Capture the cell that displays the provided text and extract its (x, y) central coordinate. 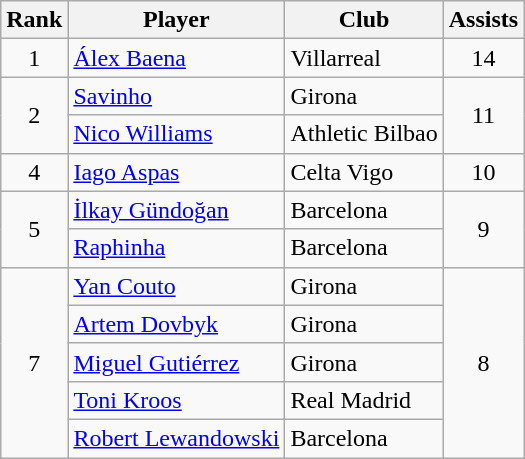
Iago Aspas (176, 172)
Nico Williams (176, 134)
Rank (34, 20)
7 (34, 362)
1 (34, 58)
Miguel Gutiérrez (176, 362)
Álex Baena (176, 58)
Villarreal (364, 58)
Celta Vigo (364, 172)
Toni Kroos (176, 400)
Artem Dovbyk (176, 324)
2 (34, 115)
5 (34, 229)
Assists (483, 20)
Club (364, 20)
Raphinha (176, 248)
11 (483, 115)
9 (483, 229)
Yan Couto (176, 286)
Athletic Bilbao (364, 134)
Player (176, 20)
4 (34, 172)
İlkay Gündoğan (176, 210)
Real Madrid (364, 400)
Savinho (176, 96)
Robert Lewandowski (176, 438)
14 (483, 58)
8 (483, 362)
10 (483, 172)
